Return [x, y] of the center of cell containing provided text 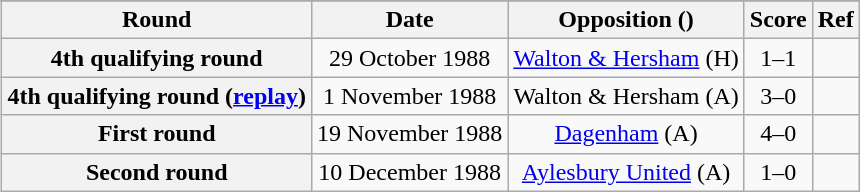
1–0 [778, 172]
Date [409, 20]
4th qualifying round (replay) [157, 96]
Walton & Hersham (A) [626, 96]
4th qualifying round [157, 58]
19 November 1988 [409, 134]
Aylesbury United (A) [626, 172]
4–0 [778, 134]
Dagenham (A) [626, 134]
Round [157, 20]
10 December 1988 [409, 172]
Ref [836, 20]
29 October 1988 [409, 58]
1 November 1988 [409, 96]
Second round [157, 172]
Walton & Hersham (H) [626, 58]
First round [157, 134]
1–1 [778, 58]
Opposition () [626, 20]
3–0 [778, 96]
Score [778, 20]
